Extract the [x, y] coordinate from the center of the cell holding the provided text.  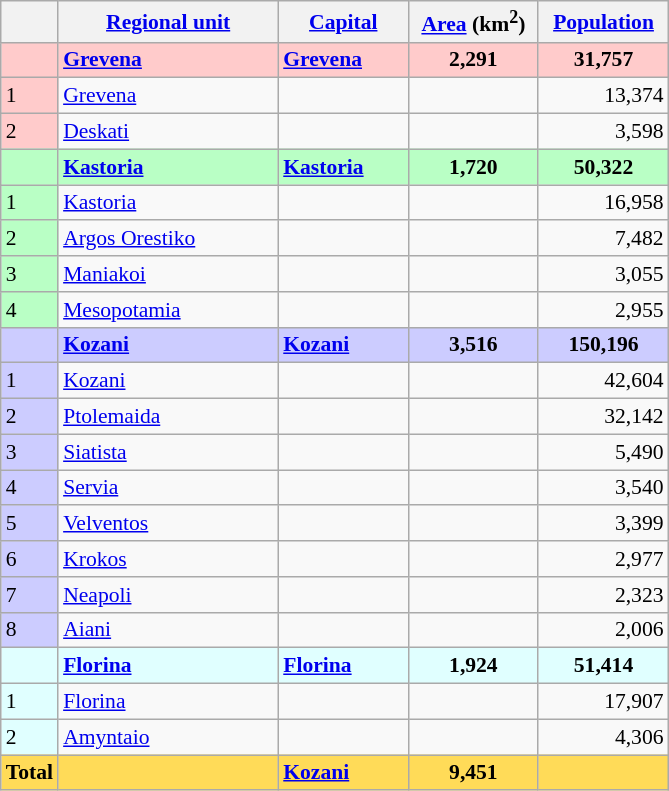
150,196 [603, 345]
13,374 [603, 96]
1,924 [473, 666]
31,757 [603, 60]
2,977 [603, 559]
32,142 [603, 417]
5,490 [603, 452]
Siatista [168, 452]
Maniakoi [168, 274]
2,006 [603, 630]
Deskati [168, 132]
Neapoli [168, 595]
Total [30, 773]
51,414 [603, 666]
Ptolemaida [168, 417]
Capital [343, 22]
Area (km2) [473, 22]
16,958 [603, 203]
Mesopotamia [168, 310]
Argos Orestiko [168, 239]
9,451 [473, 773]
4,306 [603, 737]
7,482 [603, 239]
3,516 [473, 345]
1,720 [473, 167]
Regional unit [168, 22]
6 [30, 559]
3,399 [603, 524]
7 [30, 595]
Aiani [168, 630]
2,955 [603, 310]
Krokos [168, 559]
3,055 [603, 274]
3,598 [603, 132]
8 [30, 630]
42,604 [603, 381]
50,322 [603, 167]
Amyntaio [168, 737]
Population [603, 22]
2,291 [473, 60]
17,907 [603, 702]
Velventos [168, 524]
3,540 [603, 488]
2,323 [603, 595]
Servia [168, 488]
5 [30, 524]
